From the cell containing the given text, extract its center point as [X, Y] coordinate. 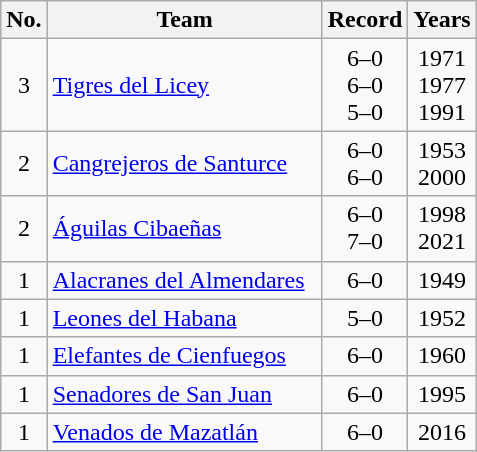
6–07–0 [365, 228]
1960 [442, 356]
6–06–0 [365, 164]
Águilas Cibaeñas [184, 228]
Tigres del Licey [184, 85]
Venados de Mazatlán [184, 432]
5–0 [365, 318]
Leones del Habana [184, 318]
197119771991 [442, 85]
No. [24, 20]
Elefantes de Cienfuegos [184, 356]
1995 [442, 394]
6–06–05–0 [365, 85]
Team [184, 20]
1949 [442, 280]
19532000 [442, 164]
19982021 [442, 228]
2016 [442, 432]
Senadores de San Juan [184, 394]
3 [24, 85]
Alacranes del Almendares [184, 280]
Cangrejeros de Santurce [184, 164]
1952 [442, 318]
Years [442, 20]
Record [365, 20]
